For the text-containing cell, return its midpoint in (X, Y) coordinate format. 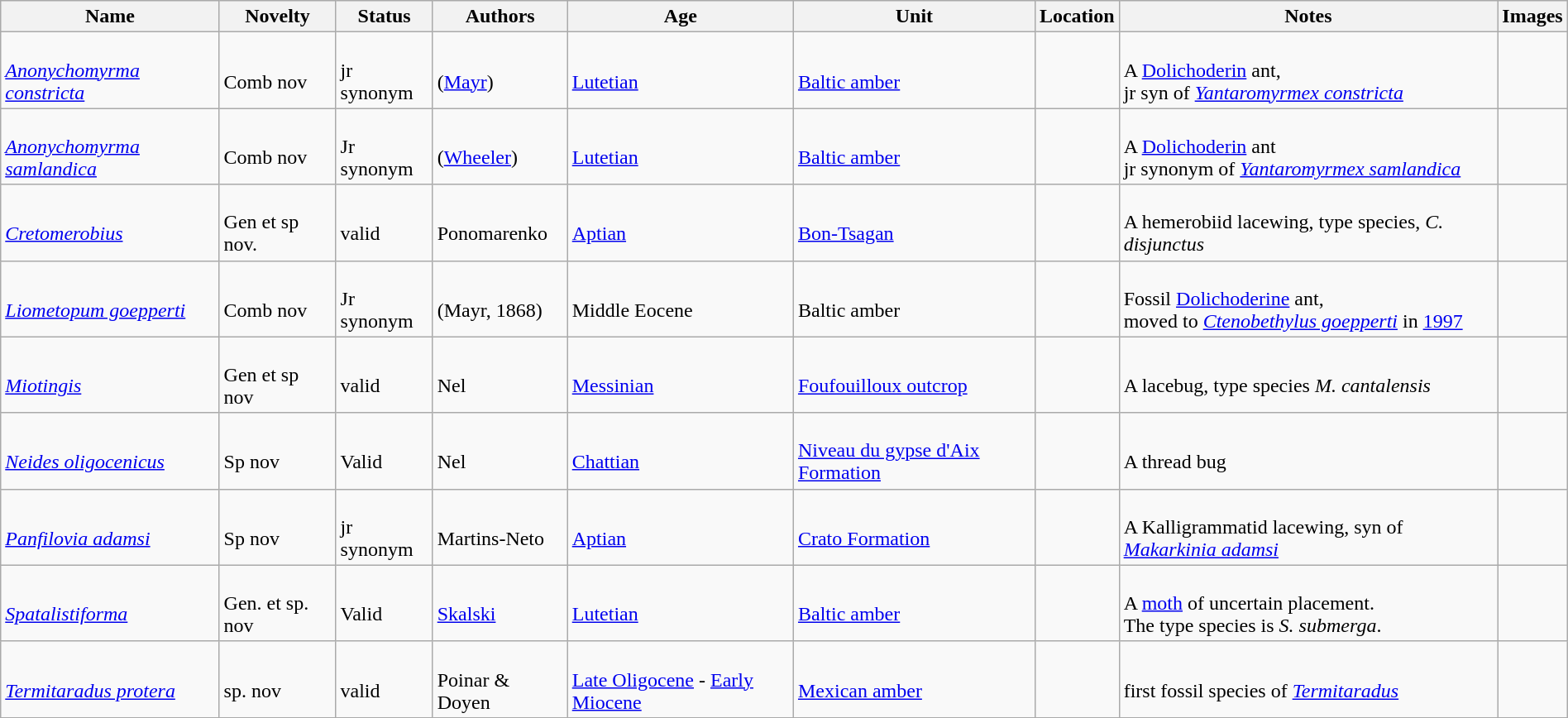
Late Oligocene - Early Miocene (680, 679)
A Dolichoderin ant, jr syn of Yantaromyrmex constricta (1308, 70)
Martins-Neto (500, 527)
Gen et sp nov. (278, 223)
Poinar & Doyen (500, 679)
A hemerobiid lacewing, type species, C. disjunctus (1308, 223)
Fossil Dolichoderine ant, moved to Ctenobethylus goepperti in 1997 (1308, 299)
Age (680, 17)
Panfilovia adamsi (110, 527)
A moth of uncertain placement. The type species is S. submerga. (1308, 603)
A Kalligrammatid lacewing, syn of Makarkinia adamsi (1308, 527)
Images (1532, 17)
Anonychomyrma constricta (110, 70)
Termitaradus protera (110, 679)
Cretomerobius (110, 223)
Anonychomyrma samlandica (110, 146)
Name (110, 17)
Mexican amber (914, 679)
Liometopum goepperti (110, 299)
A thread bug (1308, 451)
Gen. et sp. nov (278, 603)
Foufouilloux outcrop (914, 375)
Authors (500, 17)
A lacebug, type species M. cantalensis (1308, 375)
sp. nov (278, 679)
Miotingis (110, 375)
(Mayr, 1868) (500, 299)
Ponomarenko (500, 223)
Location (1077, 17)
(Wheeler) (500, 146)
Unit (914, 17)
Bon-Tsagan (914, 223)
first fossil species of Termitaradus (1308, 679)
Novelty (278, 17)
Gen et sp nov (278, 375)
Notes (1308, 17)
Status (384, 17)
Spatalistiforma (110, 603)
Middle Eocene (680, 299)
Crato Formation (914, 527)
Chattian (680, 451)
Messinian (680, 375)
Niveau du gypse d'Aix Formation (914, 451)
Neides oligocenicus (110, 451)
(Mayr) (500, 70)
A Dolichoderin ant jr synonym of Yantaromyrmex samlandica (1308, 146)
Skalski (500, 603)
